Pinpoint the cell where the given text exists, returning its [x, y] midpoint coordinate. 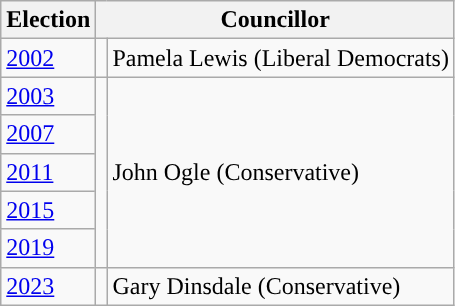
John Ogle (Conservative) [281, 172]
Councillor [276, 20]
2003 [48, 96]
2023 [48, 286]
2002 [48, 58]
2007 [48, 134]
Election [48, 20]
2019 [48, 248]
2015 [48, 210]
Gary Dinsdale (Conservative) [281, 286]
2011 [48, 172]
Pamela Lewis (Liberal Democrats) [281, 58]
